Search for the cell housing the specified text and yield its [x, y] center coordinate. 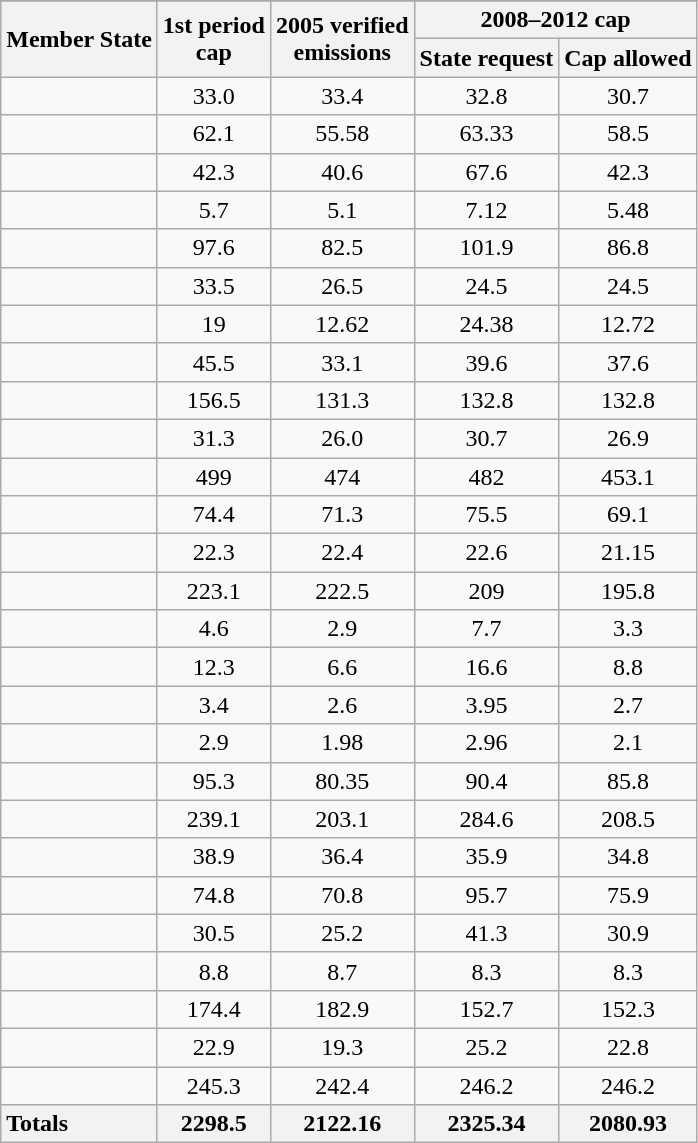
208.5 [628, 819]
26.0 [342, 438]
131.3 [342, 400]
69.1 [628, 515]
2005 verifiedemissions [342, 39]
38.9 [214, 857]
74.8 [214, 895]
453.1 [628, 477]
State request [486, 58]
22.3 [214, 553]
2.1 [628, 743]
12.72 [628, 324]
32.8 [486, 96]
Member State [80, 39]
86.8 [628, 248]
2080.93 [628, 1124]
35.9 [486, 857]
1.98 [342, 743]
499 [214, 477]
67.6 [486, 172]
75.5 [486, 515]
45.5 [214, 362]
82.5 [342, 248]
482 [486, 477]
203.1 [342, 819]
90.4 [486, 781]
5.1 [342, 210]
95.7 [486, 895]
7.7 [486, 629]
242.4 [342, 1085]
58.5 [628, 134]
474 [342, 477]
209 [486, 591]
26.9 [628, 438]
33.1 [342, 362]
2008–2012 cap [556, 20]
Cap allowed [628, 58]
36.4 [342, 857]
156.5 [214, 400]
85.8 [628, 781]
245.3 [214, 1085]
174.4 [214, 1009]
239.1 [214, 819]
222.5 [342, 591]
8.7 [342, 971]
30.5 [214, 933]
5.48 [628, 210]
34.8 [628, 857]
19.3 [342, 1047]
33.0 [214, 96]
6.6 [342, 667]
21.15 [628, 553]
284.6 [486, 819]
152.7 [486, 1009]
223.1 [214, 591]
16.6 [486, 667]
12.62 [342, 324]
3.3 [628, 629]
152.3 [628, 1009]
22.9 [214, 1047]
26.5 [342, 286]
74.4 [214, 515]
19 [214, 324]
2.6 [342, 705]
1st periodcap [214, 39]
24.38 [486, 324]
3.4 [214, 705]
7.12 [486, 210]
22.8 [628, 1047]
33.4 [342, 96]
2325.34 [486, 1124]
195.8 [628, 591]
62.1 [214, 134]
Totals [80, 1124]
75.9 [628, 895]
71.3 [342, 515]
55.58 [342, 134]
2.7 [628, 705]
70.8 [342, 895]
33.5 [214, 286]
31.3 [214, 438]
22.4 [342, 553]
80.35 [342, 781]
3.95 [486, 705]
5.7 [214, 210]
22.6 [486, 553]
41.3 [486, 933]
182.9 [342, 1009]
40.6 [342, 172]
101.9 [486, 248]
2298.5 [214, 1124]
63.33 [486, 134]
4.6 [214, 629]
12.3 [214, 667]
95.3 [214, 781]
2122.16 [342, 1124]
37.6 [628, 362]
2.96 [486, 743]
30.9 [628, 933]
97.6 [214, 248]
39.6 [486, 362]
